Extract the (x, y) coordinate from the center of the cell holding the provided text.  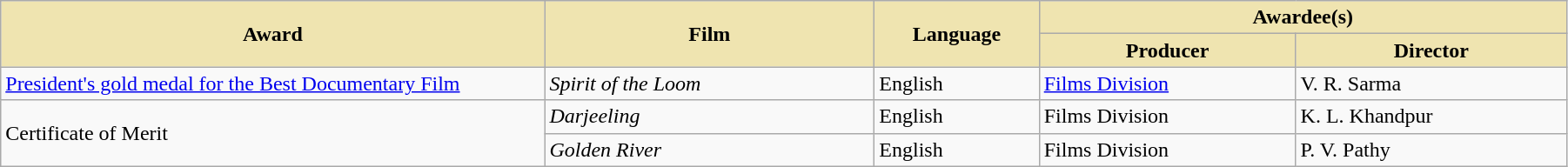
Darjeeling (710, 117)
Golden River (710, 150)
Director (1431, 50)
V. R. Sarma (1431, 83)
Spirit of the Loom (710, 83)
Language (957, 34)
Film (710, 34)
Certificate of Merit (273, 133)
Producer (1168, 50)
K. L. Khandpur (1431, 117)
Awardee(s) (1303, 17)
P. V. Pathy (1431, 150)
Award (273, 34)
President's gold medal for the Best Documentary Film (273, 83)
